Extract the [X, Y] coordinate from the center of the cell holding the provided text.  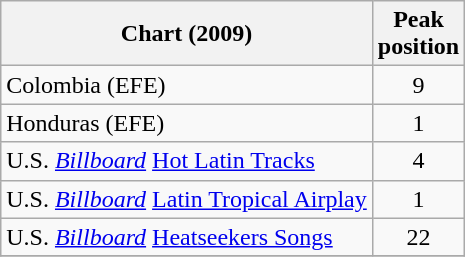
4 [418, 161]
Peakposition [418, 34]
Colombia (EFE) [187, 85]
Honduras (EFE) [187, 123]
22 [418, 237]
U.S. Billboard Hot Latin Tracks [187, 161]
U.S. Billboard Heatseekers Songs [187, 237]
U.S. Billboard Latin Tropical Airplay [187, 199]
9 [418, 85]
Chart (2009) [187, 34]
